Provide the (x, y) coordinate of the cell's center where the given text is located.  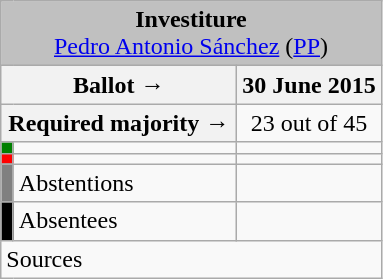
23 out of 45 (309, 123)
Required majority → (119, 123)
Sources (191, 259)
Ballot → (119, 85)
Absentees (125, 221)
Abstentions (125, 183)
30 June 2015 (309, 85)
InvestiturePedro Antonio Sánchez (PP) (191, 34)
